Search for the cell housing the specified text and yield its [x, y] center coordinate. 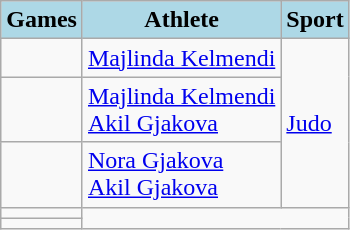
Majlinda KelmendiAkil Gjakova [181, 110]
Games [42, 20]
Judo [315, 123]
Nora GjakovaAkil Gjakova [181, 174]
Majlinda Kelmendi [181, 58]
Sport [315, 20]
Athlete [181, 20]
